For the text-containing cell, return its midpoint in [X, Y] coordinate format. 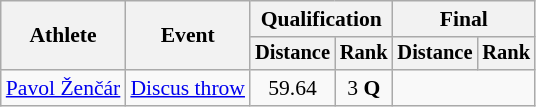
Discus throw [188, 88]
Event [188, 36]
Final [464, 19]
Athlete [64, 36]
59.64 [292, 88]
Pavol Ženčár [64, 88]
3 Q [364, 88]
Qualification [321, 19]
